Search for the cell housing the specified text and yield its [X, Y] center coordinate. 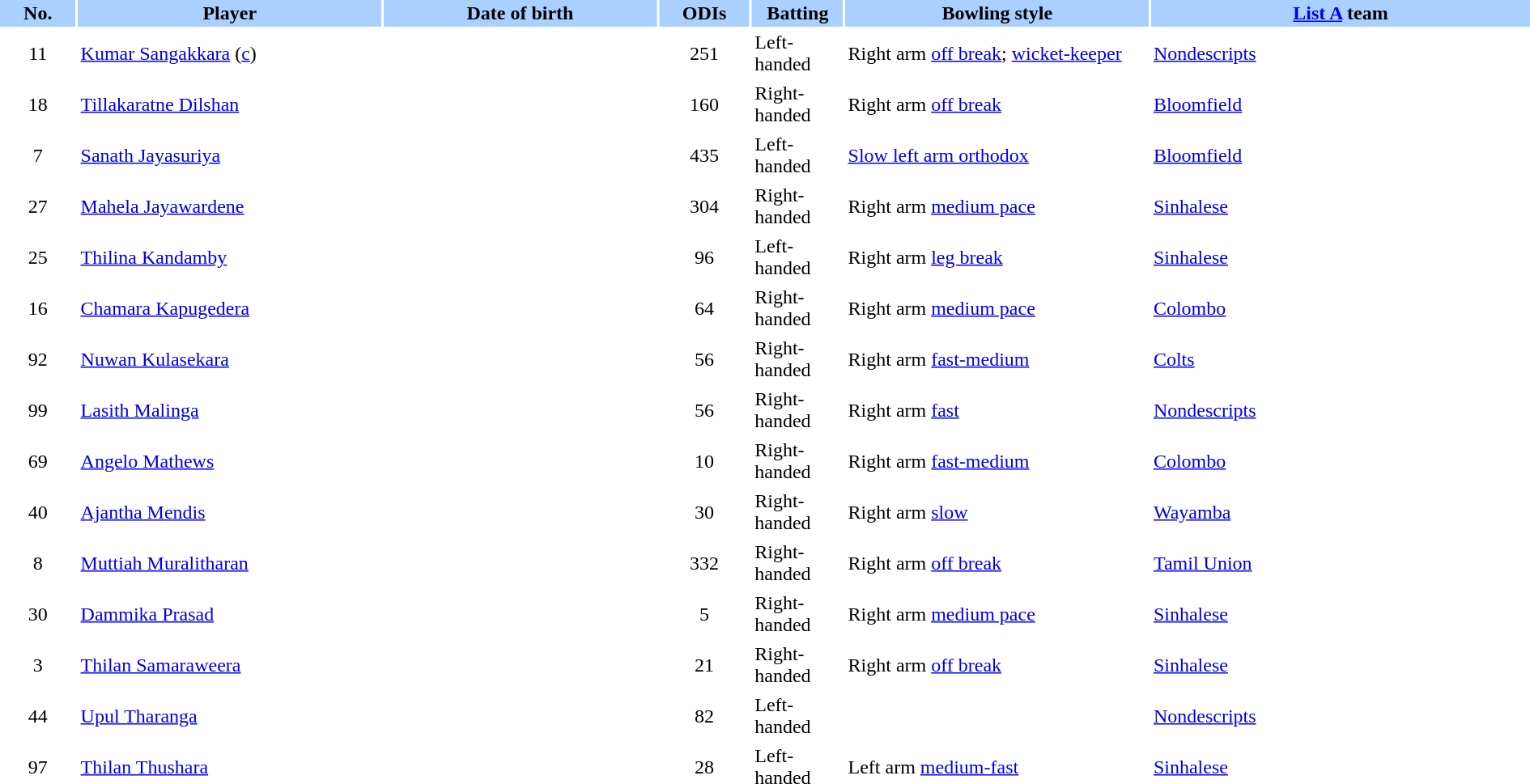
Date of birth [520, 13]
ODIs [704, 13]
332 [704, 563]
5 [704, 614]
44 [38, 716]
Muttiah Muralitharan [230, 563]
160 [704, 104]
18 [38, 104]
Angelo Mathews [230, 461]
82 [704, 716]
11 [38, 53]
8 [38, 563]
Tamil Union [1341, 563]
Right arm slow [997, 512]
40 [38, 512]
Upul Tharanga [230, 716]
Chamara Kapugedera [230, 308]
25 [38, 257]
Ajantha Mendis [230, 512]
Right arm leg break [997, 257]
304 [704, 206]
Lasith Malinga [230, 410]
Nuwan Kulasekara [230, 359]
Mahela Jayawardene [230, 206]
10 [704, 461]
Sanath Jayasuriya [230, 155]
Colts [1341, 359]
21 [704, 665]
16 [38, 308]
99 [38, 410]
List A team [1341, 13]
Wayamba [1341, 512]
Thilina Kandamby [230, 257]
Right arm fast [997, 410]
Kumar Sangakkara (c) [230, 53]
Tillakaratne Dilshan [230, 104]
69 [38, 461]
251 [704, 53]
3 [38, 665]
Right arm off break; wicket-keeper [997, 53]
Thilan Samaraweera [230, 665]
96 [704, 257]
Slow left arm orthodox [997, 155]
Batting [797, 13]
Dammika Prasad [230, 614]
64 [704, 308]
7 [38, 155]
27 [38, 206]
Bowling style [997, 13]
435 [704, 155]
Player [230, 13]
92 [38, 359]
No. [38, 13]
